Provide the (x, y) coordinate of the cell's center where the given text is located.  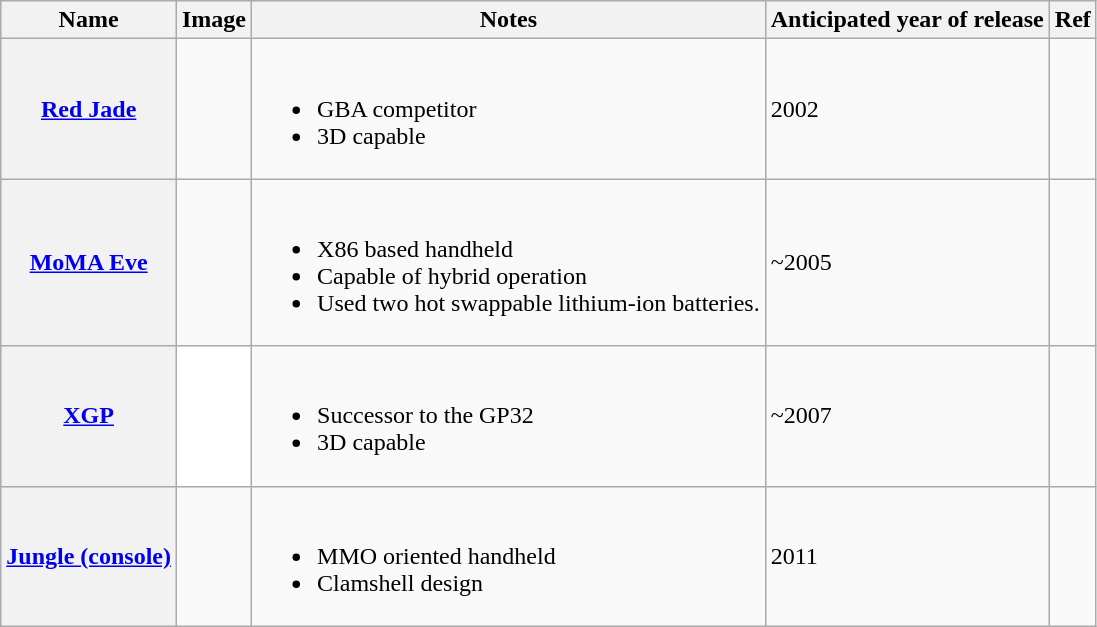
Ref (1072, 20)
XGP (89, 416)
Jungle (console) (89, 556)
2011 (907, 556)
GBA competitor3D capable (509, 109)
X86 based handheldCapable of hybrid operationUsed two hot swappable lithium-ion batteries. (509, 262)
~2005 (907, 262)
2002 (907, 109)
Notes (509, 20)
Successor to the GP323D capable (509, 416)
Image (214, 20)
Red Jade (89, 109)
Anticipated year of release (907, 20)
MMO oriented handheldClamshell design (509, 556)
~2007 (907, 416)
Name (89, 20)
MoMA Eve (89, 262)
